Output the [X, Y] coordinate of the center of the cell containing the given text.  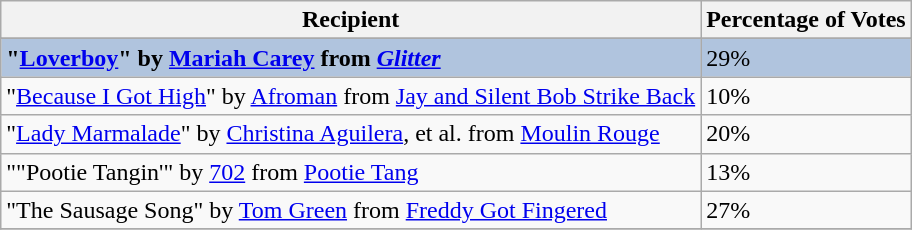
20% [806, 134]
10% [806, 96]
13% [806, 172]
"The Sausage Song" by Tom Green from Freddy Got Fingered [351, 210]
29% [806, 58]
""Pootie Tangin'" by 702 from Pootie Tang [351, 172]
27% [806, 210]
Recipient [351, 20]
"Because I Got High" by Afroman from Jay and Silent Bob Strike Back [351, 96]
"Loverboy" by Mariah Carey from Glitter [351, 58]
Percentage of Votes [806, 20]
"Lady Marmalade" by Christina Aguilera, et al. from Moulin Rouge [351, 134]
